Determine the (X, Y) coordinate at the center of the cell enclosing the given text.  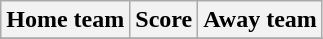
Score (164, 20)
Home team (66, 20)
Away team (260, 20)
